Determine the [X, Y] coordinate at the center of the cell enclosing the given text.  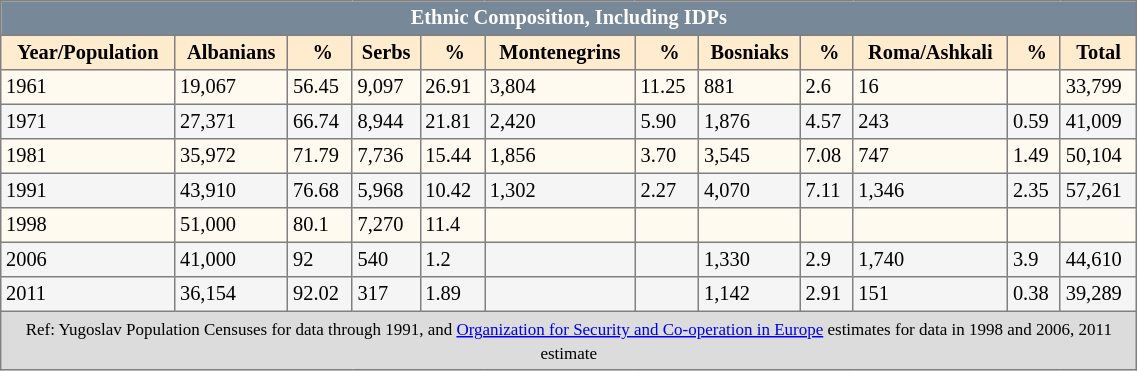
51,000 [232, 225]
Albanians [232, 52]
16 [930, 87]
36,154 [232, 294]
3,804 [560, 87]
3.70 [667, 156]
5,968 [386, 190]
5.90 [667, 121]
1.49 [1034, 156]
1981 [88, 156]
0.38 [1034, 294]
33,799 [1098, 87]
243 [930, 121]
7,270 [386, 225]
44,610 [1098, 259]
35,972 [232, 156]
2.6 [826, 87]
4,070 [750, 190]
27,371 [232, 121]
2,420 [560, 121]
71.79 [320, 156]
1991 [88, 190]
1,856 [560, 156]
1961 [88, 87]
41,000 [232, 259]
1.2 [452, 259]
Ethnic Composition, Including IDPs [569, 18]
1998 [88, 225]
15.44 [452, 156]
8,944 [386, 121]
747 [930, 156]
41,009 [1098, 121]
1,346 [930, 190]
3,545 [750, 156]
76.68 [320, 190]
1,302 [560, 190]
Bosniaks [750, 52]
9,097 [386, 87]
50,104 [1098, 156]
57,261 [1098, 190]
2.27 [667, 190]
2.91 [826, 294]
Roma/Ashkali [930, 52]
7,736 [386, 156]
Serbs [386, 52]
92.02 [320, 294]
1971 [88, 121]
7.08 [826, 156]
0.59 [1034, 121]
7.11 [826, 190]
92 [320, 259]
66.74 [320, 121]
2011 [88, 294]
39,289 [1098, 294]
1,330 [750, 259]
26.91 [452, 87]
151 [930, 294]
56.45 [320, 87]
317 [386, 294]
2006 [88, 259]
11.25 [667, 87]
1,142 [750, 294]
3.9 [1034, 259]
881 [750, 87]
80.1 [320, 225]
Total [1098, 52]
21.81 [452, 121]
1,740 [930, 259]
43,910 [232, 190]
Year/Population [88, 52]
2.9 [826, 259]
1,876 [750, 121]
10.42 [452, 190]
19,067 [232, 87]
4.57 [826, 121]
11.4 [452, 225]
Montenegrins [560, 52]
1.89 [452, 294]
2.35 [1034, 190]
540 [386, 259]
